Pinpoint the cell where the given text exists, returning its [x, y] midpoint coordinate. 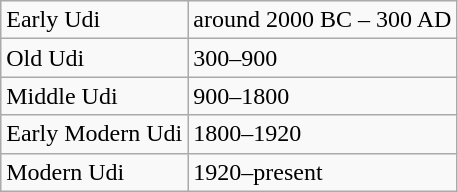
1920–present [322, 172]
Modern Udi [94, 172]
around 2000 BC – 300 AD [322, 20]
900–1800 [322, 96]
300–900 [322, 58]
Early Udi [94, 20]
Early Modern Udi [94, 134]
1800–1920 [322, 134]
Middle Udi [94, 96]
Old Udi [94, 58]
